Find where the given text appears and provide that cell's center as [X, Y] coordinate. 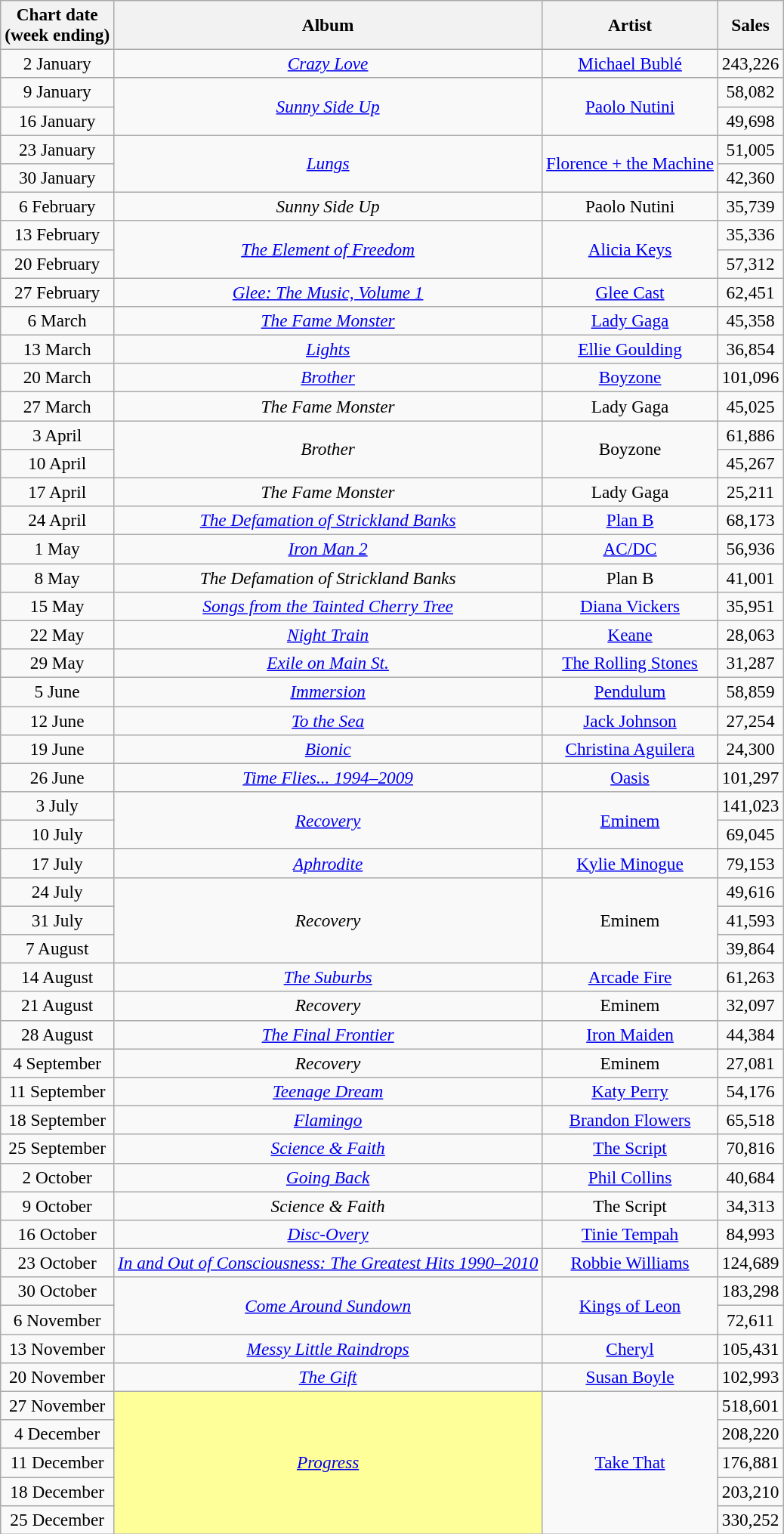
23 October [57, 1263]
8 May [57, 577]
4 December [57, 1434]
Take That [630, 1463]
79,153 [750, 863]
70,816 [750, 1149]
40,684 [750, 1177]
27,081 [750, 1062]
72,611 [750, 1319]
20 March [57, 378]
141,023 [750, 806]
Florence + the Machine [630, 163]
Glee Cast [630, 292]
1 May [57, 549]
Album [328, 24]
Iron Man 2 [328, 549]
28,063 [750, 635]
Going Back [328, 1177]
57,312 [750, 264]
102,993 [750, 1377]
22 May [57, 635]
The Element of Freedom [328, 249]
41,001 [750, 577]
10 April [57, 463]
To the Sea [328, 720]
Pendulum [630, 691]
208,220 [750, 1434]
61,886 [750, 435]
25 September [57, 1149]
31 July [57, 920]
The Gift [328, 1377]
Christina Aguilera [630, 749]
Cheryl [630, 1348]
58,082 [750, 92]
26 June [57, 778]
34,313 [750, 1205]
30 October [57, 1291]
Michael Bublé [630, 63]
101,096 [750, 378]
11 September [57, 1091]
Songs from the Tainted Cherry Tree [328, 606]
51,005 [750, 149]
9 January [57, 92]
16 January [57, 121]
Lungs [328, 163]
243,226 [750, 63]
62,451 [750, 292]
Katy Perry [630, 1091]
Disc-Overy [328, 1234]
Aphrodite [328, 863]
Tinie Tempah [630, 1234]
Crazy Love [328, 63]
24 July [57, 892]
19 June [57, 749]
6 November [57, 1319]
Sales [750, 24]
25 December [57, 1520]
The Suburbs [328, 977]
35,951 [750, 606]
27 February [57, 292]
Night Train [328, 635]
6 February [57, 206]
30 January [57, 178]
17 April [57, 492]
32,097 [750, 1006]
The Rolling Stones [630, 663]
14 August [57, 977]
65,518 [750, 1120]
7 August [57, 948]
36,854 [750, 349]
68,173 [750, 521]
124,689 [750, 1263]
35,739 [750, 206]
58,859 [750, 691]
4 September [57, 1062]
Immersion [328, 691]
20 February [57, 264]
54,176 [750, 1091]
203,210 [750, 1491]
Brandon Flowers [630, 1120]
24 April [57, 521]
Exile on Main St. [328, 663]
Kings of Leon [630, 1306]
18 December [57, 1491]
183,298 [750, 1291]
16 October [57, 1234]
In and Out of Consciousness: The Greatest Hits 1990–2010 [328, 1263]
Teenage Dream [328, 1091]
44,384 [750, 1035]
13 March [57, 349]
2 January [57, 63]
Glee: The Music, Volume 1 [328, 292]
The Final Frontier [328, 1035]
Kylie Minogue [630, 863]
Ellie Goulding [630, 349]
Iron Maiden [630, 1035]
Lights [328, 349]
84,993 [750, 1234]
23 January [57, 149]
35,336 [750, 235]
39,864 [750, 948]
29 May [57, 663]
Robbie Williams [630, 1263]
45,267 [750, 463]
27,254 [750, 720]
24,300 [750, 749]
Keane [630, 635]
Arcade Fire [630, 977]
5 June [57, 691]
27 November [57, 1406]
56,936 [750, 549]
61,263 [750, 977]
18 September [57, 1120]
2 October [57, 1177]
13 November [57, 1348]
49,698 [750, 121]
Come Around Sundown [328, 1306]
176,881 [750, 1462]
9 October [57, 1205]
45,358 [750, 320]
Messy Little Raindrops [328, 1348]
10 July [57, 834]
3 April [57, 435]
AC/DC [630, 549]
6 March [57, 320]
101,297 [750, 778]
31,287 [750, 663]
28 August [57, 1035]
42,360 [750, 178]
27 March [57, 406]
20 November [57, 1377]
Chart date(week ending) [57, 24]
41,593 [750, 920]
13 February [57, 235]
105,431 [750, 1348]
11 December [57, 1462]
Diana Vickers [630, 606]
45,025 [750, 406]
Jack Johnson [630, 720]
3 July [57, 806]
49,616 [750, 892]
Oasis [630, 778]
330,252 [750, 1520]
25,211 [750, 492]
518,601 [750, 1406]
Susan Boyle [630, 1377]
Progress [328, 1463]
Bionic [328, 749]
Phil Collins [630, 1177]
Time Flies... 1994–2009 [328, 778]
Flamingo [328, 1120]
Artist [630, 24]
69,045 [750, 834]
Alicia Keys [630, 249]
21 August [57, 1006]
15 May [57, 606]
17 July [57, 863]
12 June [57, 720]
